Search for the cell housing the specified text and yield its (x, y) center coordinate. 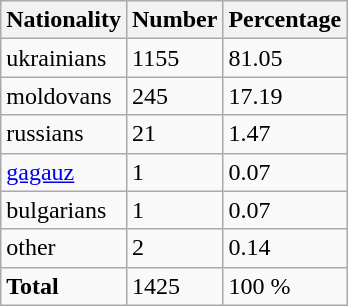
21 (174, 134)
0.14 (285, 248)
bulgarians (64, 210)
245 (174, 96)
russians (64, 134)
Total (64, 286)
1.47 (285, 134)
2 (174, 248)
1425 (174, 286)
Nationality (64, 20)
Number (174, 20)
1155 (174, 58)
17.19 (285, 96)
moldovans (64, 96)
gagauz (64, 172)
other (64, 248)
100 % (285, 286)
Percentage (285, 20)
81.05 (285, 58)
ukrainians (64, 58)
